Pinpoint the cell where the given text exists, returning its (x, y) midpoint coordinate. 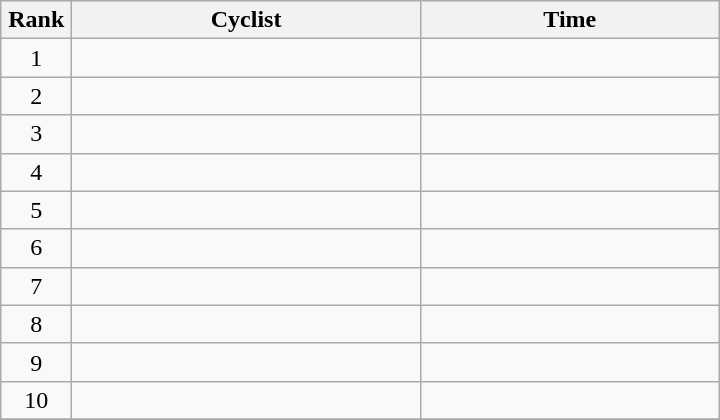
Cyclist (246, 20)
8 (36, 324)
2 (36, 96)
10 (36, 400)
5 (36, 210)
1 (36, 58)
Time (570, 20)
3 (36, 134)
4 (36, 172)
9 (36, 362)
7 (36, 286)
Rank (36, 20)
6 (36, 248)
